Detect which cell encompasses the target text, then output its (x, y) center coordinate. 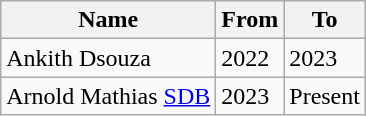
To (325, 20)
2022 (250, 58)
From (250, 20)
Present (325, 96)
Name (108, 20)
Ankith Dsouza (108, 58)
Arnold Mathias SDB (108, 96)
